Pinpoint the cell where the given text exists, returning its (x, y) midpoint coordinate. 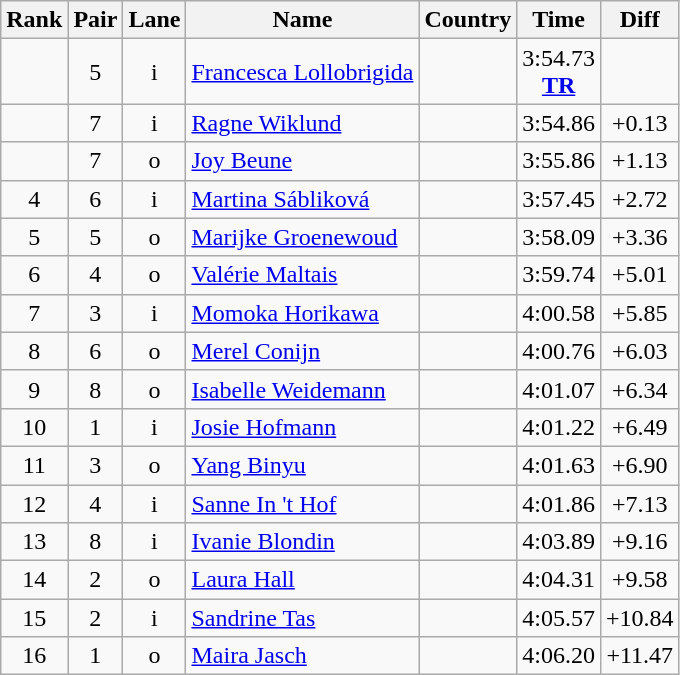
4:00.76 (559, 351)
+9.58 (640, 580)
3:58.09 (559, 237)
Sandrine Tas (302, 618)
+6.90 (640, 465)
10 (34, 427)
4:01.63 (559, 465)
3:54.73TR (559, 72)
14 (34, 580)
Rank (34, 20)
+11.47 (640, 656)
13 (34, 542)
Marijke Groenewoud (302, 237)
Diff (640, 20)
Valérie Maltais (302, 275)
3:54.86 (559, 123)
4:01.22 (559, 427)
Sanne In 't Hof (302, 503)
+2.72 (640, 199)
Yang Binyu (302, 465)
3:57.45 (559, 199)
+5.85 (640, 313)
Francesca Lollobrigida (302, 72)
4:01.86 (559, 503)
+0.13 (640, 123)
4:05.57 (559, 618)
11 (34, 465)
Martina Sábliková (302, 199)
+10.84 (640, 618)
+9.16 (640, 542)
+5.01 (640, 275)
4:01.07 (559, 389)
Momoka Horikawa (302, 313)
3:59.74 (559, 275)
Maira Jasch (302, 656)
3:55.86 (559, 161)
+6.34 (640, 389)
Josie Hofmann (302, 427)
+7.13 (640, 503)
Lane (154, 20)
4:06.20 (559, 656)
16 (34, 656)
Joy Beune (302, 161)
15 (34, 618)
9 (34, 389)
+3.36 (640, 237)
12 (34, 503)
Isabelle Weidemann (302, 389)
4:04.31 (559, 580)
+1.13 (640, 161)
Laura Hall (302, 580)
Name (302, 20)
Ragne Wiklund (302, 123)
Ivanie Blondin (302, 542)
+6.49 (640, 427)
Country (468, 20)
4:03.89 (559, 542)
Merel Conijn (302, 351)
+6.03 (640, 351)
Pair (96, 20)
Time (559, 20)
4:00.58 (559, 313)
